Output the [x, y] coordinate of the center of the cell containing the given text.  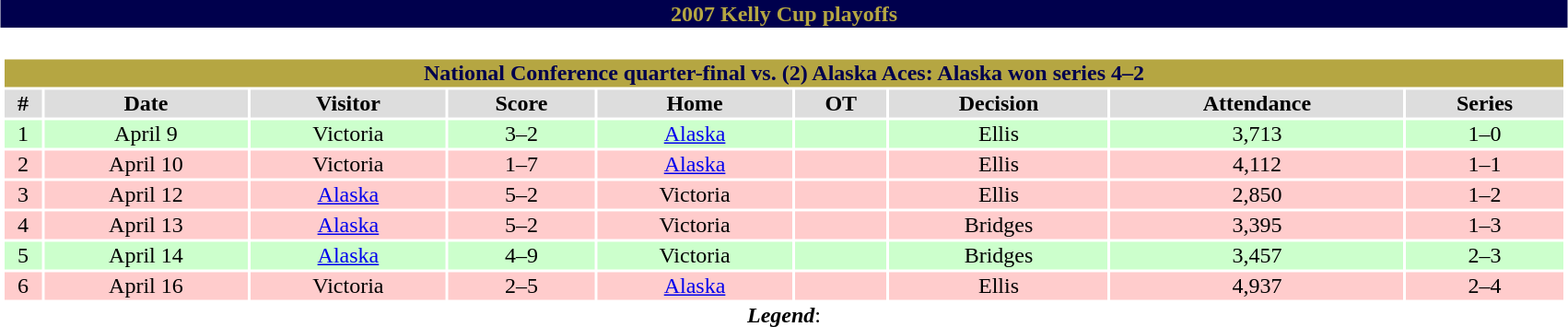
Series [1484, 104]
April 13 [146, 226]
2007 Kelly Cup playoffs [784, 14]
4 [23, 226]
3,395 [1257, 226]
2–4 [1484, 286]
3,457 [1257, 255]
April 14 [146, 255]
3,713 [1257, 134]
1–7 [521, 165]
April 10 [146, 165]
1–3 [1484, 226]
2–5 [521, 286]
National Conference quarter-final vs. (2) Alaska Aces: Alaska won series 4–2 [783, 73]
Date [146, 104]
1 [23, 134]
April 12 [146, 194]
Decision [999, 104]
4,112 [1257, 165]
1–0 [1484, 134]
Score [521, 104]
2 [23, 165]
2,850 [1257, 194]
Attendance [1257, 104]
Visitor [348, 104]
1–2 [1484, 194]
April 16 [146, 286]
1–1 [1484, 165]
6 [23, 286]
4,937 [1257, 286]
3 [23, 194]
3–2 [521, 134]
# [23, 104]
OT [841, 104]
5 [23, 255]
April 9 [146, 134]
Home [695, 104]
4–9 [521, 255]
2–3 [1484, 255]
